Scan for the cell matching the given text and deliver its [X, Y] coordinate at center. 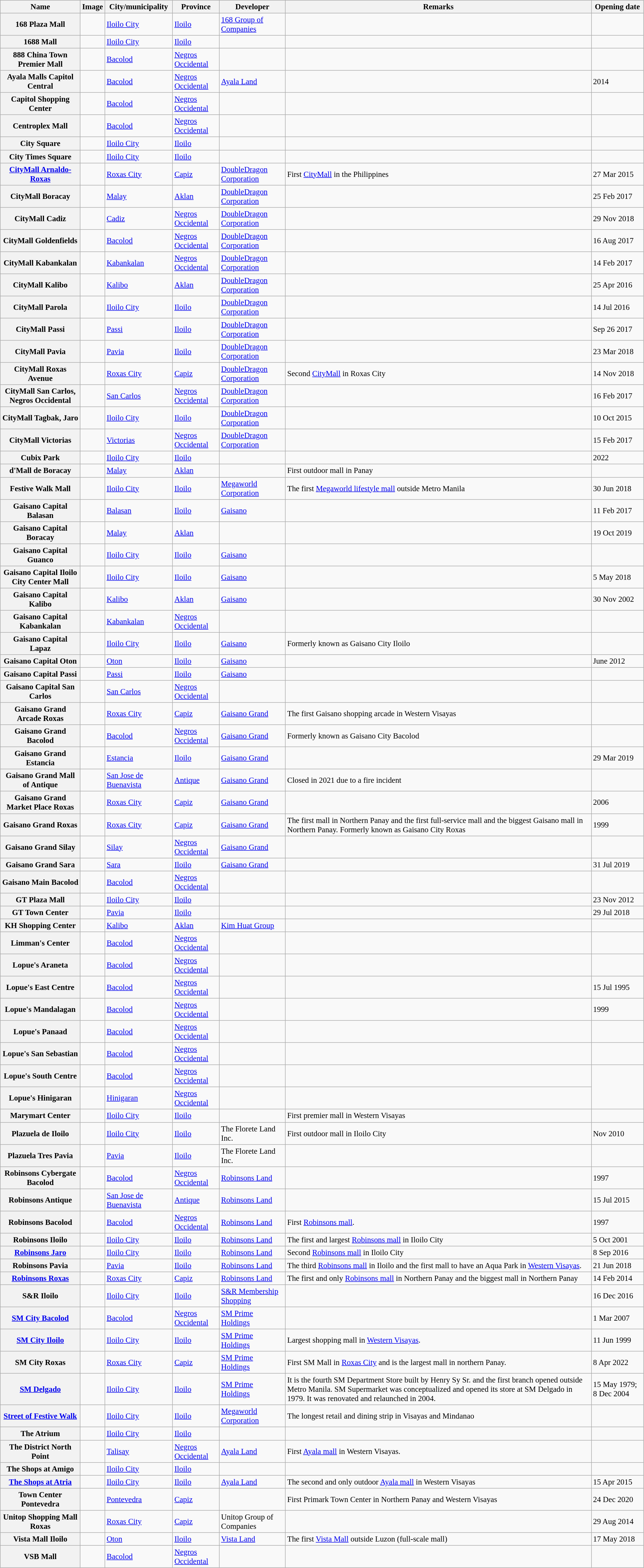
GT Plaza Mall [41, 900]
CityMall Pavia [41, 352]
Robinsons Roxas [41, 1278]
Image [93, 7]
Developer [252, 7]
CityMall Parola [41, 307]
15 Jul 1995 [618, 987]
30 Jun 2018 [618, 488]
First Primark Town Center in Northern Panay and Western Visayas [438, 1499]
Nov 2010 [618, 1133]
Town Center Pontevedra [41, 1499]
The longest retail and dining strip in Visayas and Mindanao [438, 1416]
Unitop Group of Companies [252, 1522]
KH Shopping Center [41, 925]
Gaisano Grand Silay [41, 847]
SM City Roxas [41, 1362]
Robinsons Jaro [41, 1253]
Gaisano Grand Market Place Roxas [41, 802]
Gaisano Grand Roxas [41, 825]
CityMall Roxas Avenue [41, 374]
Plazuela Tres Pavia [41, 1155]
Plazuela de Iloilo [41, 1133]
1688 Mall [41, 42]
Ayala Malls Capitol Central [41, 82]
Closed in 2021 due to a fire incident [438, 780]
168 Plaza Mall [41, 25]
11 Feb 2017 [618, 510]
City Times Square [41, 157]
CityMall Goldenfields [41, 240]
CityMall Passi [41, 329]
Festive Walk Mall [41, 488]
CityMall Arnaldo-Roxas [41, 174]
Province [196, 7]
2022 [618, 458]
The first mall in Northern Panay and the first full-service mall and the biggest Gaisano mall in Northern Panay. Formerly known as Gaisano City Roxas [438, 825]
Robinsons Pavia [41, 1265]
23 Mar 2018 [618, 352]
8 Apr 2022 [618, 1362]
The first Vista Mall outside Luzon (full-scale mall) [438, 1539]
Gaisano Grand Estancia [41, 758]
Gaisano Grand Mall of Antique [41, 780]
11 Jun 1999 [618, 1340]
VSB Mall [41, 1557]
d'Mall de Boracay [41, 471]
Robinsons Cybergate Bacolod [41, 1177]
25 Feb 2017 [618, 196]
Gaisano Capital Balasan [41, 510]
Lopue's Mandalagan [41, 1010]
CityMall San Carlos, Negros Occidental [41, 396]
Estancia [139, 758]
14 Feb 2017 [618, 263]
Vista Mall Iloilo [41, 1539]
2014 [618, 82]
29 Aug 2014 [618, 1522]
First premier mall in Western Visayas [438, 1116]
15 Jul 2015 [618, 1200]
15 Feb 2017 [618, 440]
Opening date [618, 7]
CityMall Boracay [41, 196]
8 Sep 2016 [618, 1253]
First CityMall in the Philippines [438, 174]
14 Jul 2016 [618, 307]
31 Jul 2019 [618, 865]
Capitol Shopping Center [41, 104]
Second CityMall in Roxas City [438, 374]
Second Robinsons mall in Iloilo City [438, 1253]
Unitop Shopping Mall Roxas [41, 1522]
Hinigaran [139, 1098]
Gaisano Grand Sara [41, 865]
CityMall Victorias [41, 440]
Vista Land [252, 1539]
Gaisano Capital Passi [41, 674]
Lopue's Hinigaran [41, 1098]
Cadiz [139, 218]
The first Megaworld lifestyle mall outside Metro Manila [438, 488]
The first and only Robinsons mall in Northern Panay and the biggest mall in Northern Panay [438, 1278]
16 Dec 2016 [618, 1296]
Gaisano Capital Lapaz [41, 644]
City Square [41, 144]
14 Nov 2018 [618, 374]
Sep 26 2017 [618, 329]
Formerly known as Gaisano City Iloilo [438, 644]
S&R Iloilo [41, 1296]
Limman's Center [41, 943]
Gaisano Capital Oton [41, 661]
GT Town Center [41, 913]
The Shops at Atria [41, 1482]
SM City Iloilo [41, 1340]
CityMall Tagbak, Jaro [41, 418]
Robinsons Antique [41, 1200]
Kim Huat Group [252, 925]
First Ayala mall in Western Visayas. [438, 1452]
29 Nov 2018 [618, 218]
Talisay [139, 1452]
24 Dec 2020 [618, 1499]
Silay [139, 847]
Gaisano Grand Arcade Roxas [41, 714]
15 May 1979; 8 Dec 2004 [618, 1389]
The Shops at Amigo [41, 1469]
Lopue's Araneta [41, 965]
16 Aug 2017 [618, 240]
The District North Point [41, 1452]
SM Delgado [41, 1389]
19 Oct 2019 [618, 532]
15 Apr 2015 [618, 1482]
Gaisano Capital Boracay [41, 532]
Gaisano Grand Bacolod [41, 736]
23 Nov 2012 [618, 900]
Balasan [139, 510]
21 Jun 2018 [618, 1265]
CityMall Kabankalan [41, 263]
Cubix Park [41, 458]
25 Apr 2016 [618, 285]
The third Robinsons mall in Iloilo and the first mall to have an Aqua Park in Western Visayas. [438, 1265]
Gaisano Capital San Carlos [41, 692]
CityMall Cadiz [41, 218]
Robinsons Iloilo [41, 1240]
Gaisano Capital Kalibo [41, 599]
Street of Festive Walk [41, 1416]
Gaisano Capital Kabankalan [41, 622]
S&R Membership Shopping [252, 1296]
Centroplex Mall [41, 126]
City/municipality [139, 7]
168 Group of Companies [252, 25]
Name [41, 7]
First outdoor mall in Iloilo City [438, 1133]
Gaisano Capital Guanco [41, 555]
29 Mar 2019 [618, 758]
First Robinsons mall. [438, 1222]
Sara [139, 865]
The first and largest Robinsons mall in Iloilo City [438, 1240]
5 Oct 2001 [618, 1240]
5 May 2018 [618, 577]
Marymart Center [41, 1116]
The second and only outdoor Ayala mall in Western Visayas [438, 1482]
Remarks [438, 7]
Largest shopping mall in Western Visayas. [438, 1340]
17 May 2018 [618, 1539]
Pontevedra [139, 1499]
Gaisano Main Bacolod [41, 882]
Victorias [139, 440]
Formerly known as Gaisano City Bacolod [438, 736]
Lopue's Panaad [41, 1032]
SM City Bacolod [41, 1318]
1 Mar 2007 [618, 1318]
Lopue's East Centre [41, 987]
14 Feb 2014 [618, 1278]
888 China Town Premier Mall [41, 60]
Gaisano Capital Iloilo City Center Mall [41, 577]
29 Jul 2018 [618, 913]
First outdoor mall in Panay [438, 471]
10 Oct 2015 [618, 418]
The Atrium [41, 1434]
Robinsons Bacolod [41, 1222]
Lopue's San Sebastian [41, 1054]
Lopue's South Centre [41, 1076]
2006 [618, 802]
27 Mar 2015 [618, 174]
First SM Mall in Roxas City and is the largest mall in northern Panay. [438, 1362]
June 2012 [618, 661]
CityMall Kalibo [41, 285]
16 Feb 2017 [618, 396]
30 Nov 2002 [618, 599]
The first Gaisano shopping arcade in Western Visayas [438, 714]
